Scan for the cell matching the given text and deliver its [x, y] coordinate at center. 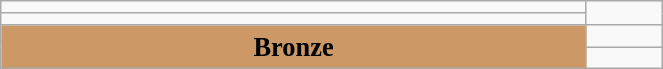
Bronze [294, 46]
